Output the (X, Y) coordinate of the center of the cell containing the given text.  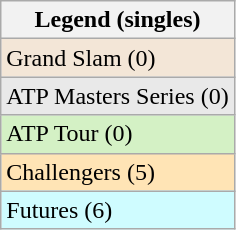
ATP Tour (0) (118, 134)
Grand Slam (0) (118, 58)
Legend (singles) (118, 20)
Futures (6) (118, 210)
ATP Masters Series (0) (118, 96)
Challengers (5) (118, 172)
